Detect which cell encompasses the target text, then output its (X, Y) center coordinate. 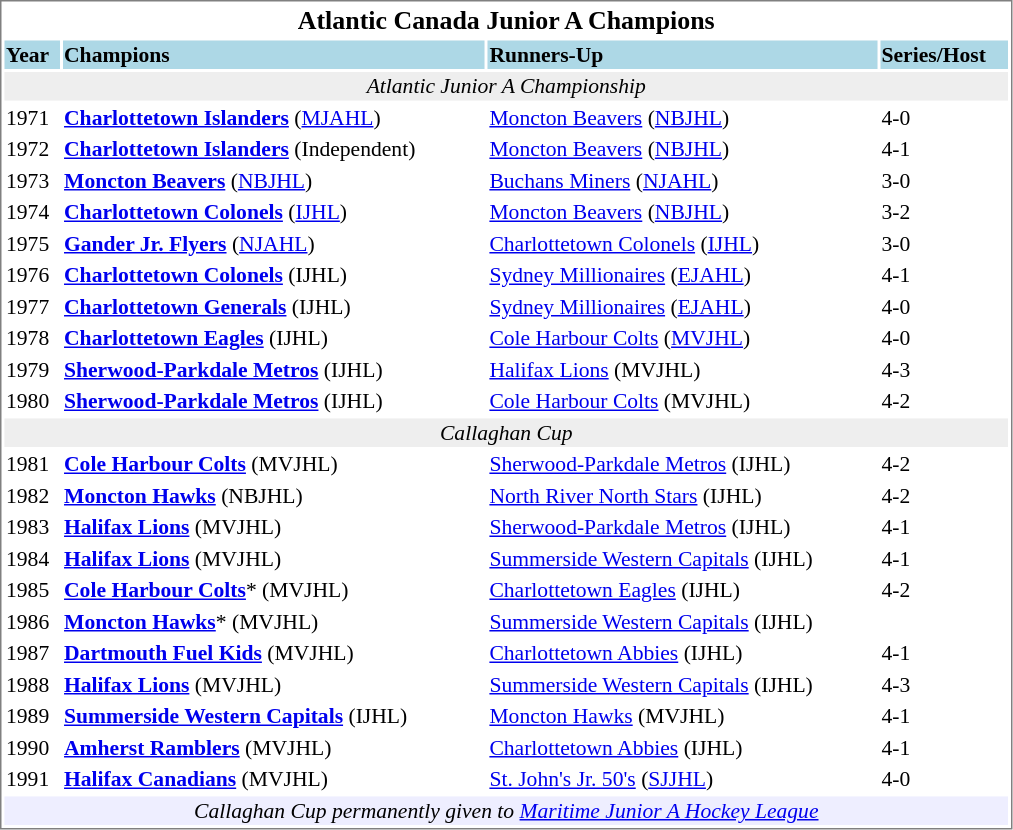
Moncton Hawks* (MVJHL) (274, 622)
Dartmouth Fuel Kids (MVJHL) (274, 653)
Cole Harbour Colts* (MVJHL) (274, 590)
1988 (32, 684)
Charlottetown Islanders (MJAHL) (274, 118)
1978 (32, 338)
North River North Stars (IJHL) (682, 496)
Amherst Ramblers (MVJHL) (274, 748)
1982 (32, 496)
1983 (32, 527)
1979 (32, 370)
Year (32, 54)
3-2 (944, 212)
1972 (32, 149)
1975 (32, 244)
Atlantic Canada Junior A Champions (506, 20)
1990 (32, 748)
Charlottetown Generals (IJHL) (274, 306)
Buchans Miners (NJAHL) (682, 180)
1986 (32, 622)
1977 (32, 306)
Charlottetown Islanders (Independent) (274, 149)
1985 (32, 590)
1987 (32, 653)
Gander Jr. Flyers (NJAHL) (274, 244)
Callaghan Cup permanently given to Maritime Junior A Hockey League (506, 810)
1981 (32, 464)
1991 (32, 779)
1971 (32, 118)
Series/Host (944, 54)
1976 (32, 275)
Halifax Canadians (MVJHL) (274, 779)
Callaghan Cup (506, 432)
Runners-Up (682, 54)
Champions (274, 54)
1973 (32, 180)
1989 (32, 716)
Atlantic Junior A Championship (506, 86)
1980 (32, 401)
1974 (32, 212)
St. John's Jr. 50's (SJJHL) (682, 779)
Moncton Hawks (MVJHL) (682, 716)
Moncton Hawks (NBJHL) (274, 496)
1984 (32, 558)
